Return (x, y) of the center of cell containing provided text 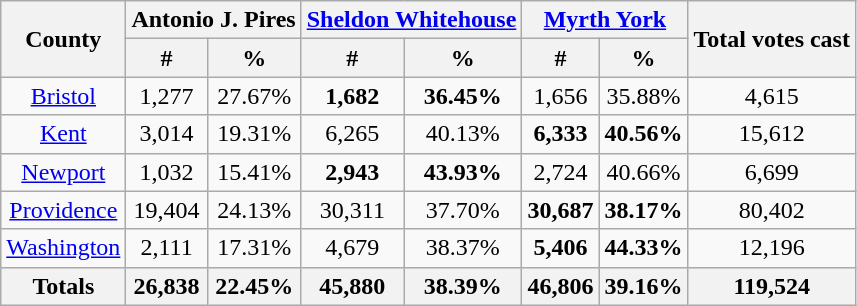
30,687 (560, 210)
39.16% (644, 286)
80,402 (772, 210)
Newport (64, 172)
44.33% (644, 248)
Kent (64, 134)
2,724 (560, 172)
Antonio J. Pires (214, 20)
12,196 (772, 248)
15,612 (772, 134)
26,838 (166, 286)
Myrth York (605, 20)
3,014 (166, 134)
2,943 (352, 172)
Totals (64, 286)
30,311 (352, 210)
1,682 (352, 96)
19.31% (254, 134)
17.31% (254, 248)
43.93% (463, 172)
22.45% (254, 286)
Total votes cast (772, 39)
46,806 (560, 286)
40.13% (463, 134)
27.67% (254, 96)
35.88% (644, 96)
38.39% (463, 286)
15.41% (254, 172)
1,032 (166, 172)
Bristol (64, 96)
Providence (64, 210)
4,679 (352, 248)
Sheldon Whitehouse (412, 20)
19,404 (166, 210)
Washington (64, 248)
1,656 (560, 96)
4,615 (772, 96)
40.66% (644, 172)
County (64, 39)
38.17% (644, 210)
5,406 (560, 248)
6,699 (772, 172)
6,265 (352, 134)
24.13% (254, 210)
1,277 (166, 96)
36.45% (463, 96)
37.70% (463, 210)
45,880 (352, 286)
40.56% (644, 134)
6,333 (560, 134)
119,524 (772, 286)
2,111 (166, 248)
38.37% (463, 248)
